Identify which cell holds the provided text, then report its (X, Y) central coordinate. 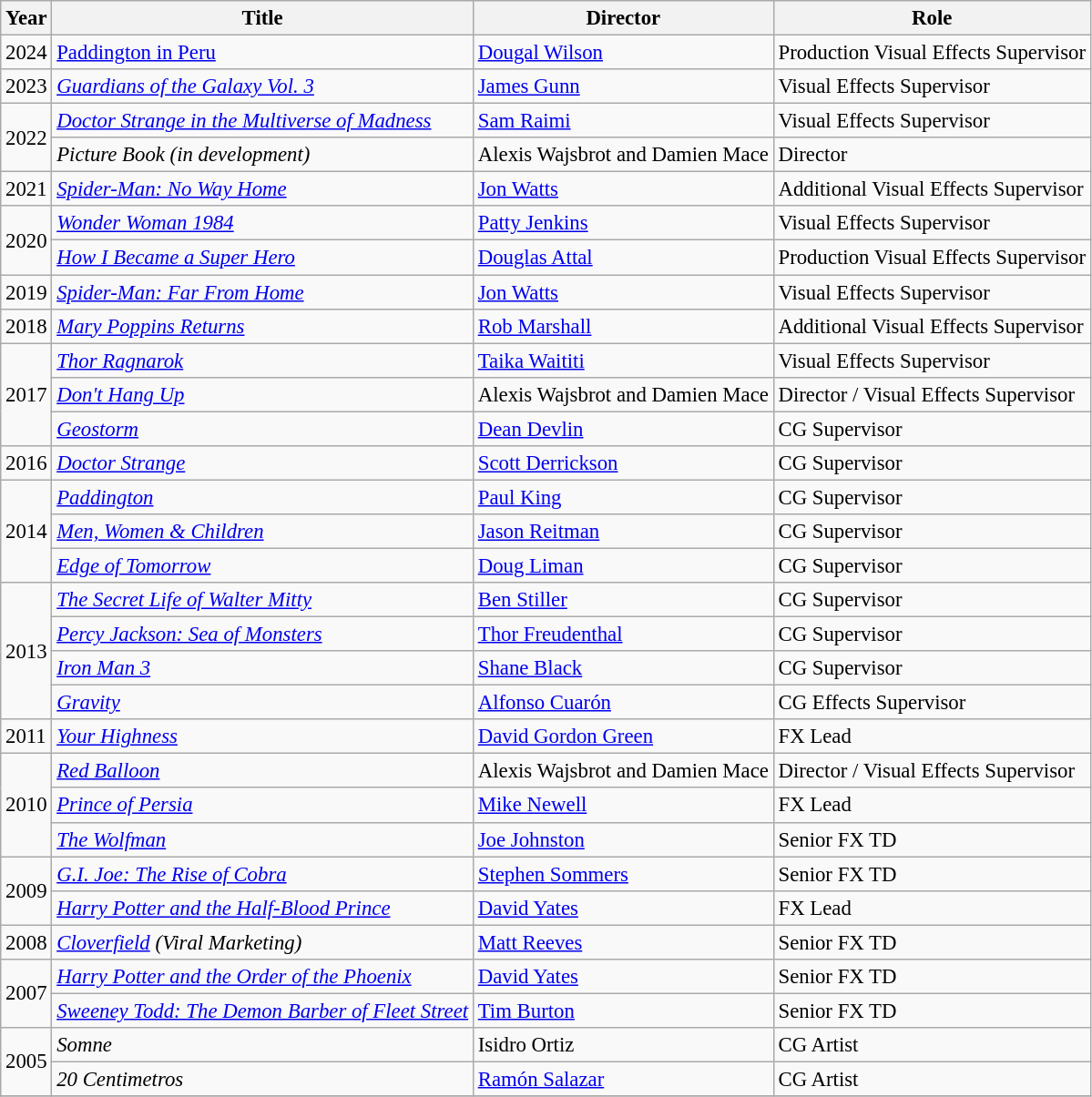
Your Highness (262, 736)
2022 (26, 138)
Prince of Persia (262, 806)
Mary Poppins Returns (262, 326)
Doctor Strange (262, 463)
2008 (26, 942)
Men, Women & Children (262, 532)
2016 (26, 463)
Rob Marshall (623, 326)
Jason Reitman (623, 532)
Thor Ragnarok (262, 361)
Paddington (262, 497)
2011 (26, 736)
Dougal Wilson (623, 53)
Matt Reeves (623, 942)
2007 (26, 994)
Douglas Attal (623, 258)
The Wolfman (262, 839)
James Gunn (623, 86)
Wonder Woman 1984 (262, 223)
Scott Derrickson (623, 463)
Spider-Man: No Way Home (262, 189)
Patty Jenkins (623, 223)
Title (262, 18)
G.I. Joe: The Rise of Cobra (262, 874)
2013 (26, 651)
Harry Potter and the Half-Blood Prince (262, 908)
Edge of Tomorrow (262, 565)
Somne (262, 1045)
Percy Jackson: Sea of Monsters (262, 635)
Taika Waititi (623, 361)
Spider-Man: Far From Home (262, 292)
20 Centimetros (262, 1079)
2014 (26, 532)
Cloverfield (Viral Marketing) (262, 942)
Sam Raimi (623, 121)
Isidro Ortiz (623, 1045)
2021 (26, 189)
Shane Black (623, 668)
2005 (26, 1061)
Doug Liman (623, 565)
David Gordon Green (623, 736)
2018 (26, 326)
Gravity (262, 703)
Thor Freudenthal (623, 635)
Alfonso Cuarón (623, 703)
Role (932, 18)
Ben Stiller (623, 600)
Paddington in Peru (262, 53)
2009 (26, 890)
Doctor Strange in the Multiverse of Madness (262, 121)
Sweeney Todd: The Demon Barber of Fleet Street (262, 1011)
Don't Hang Up (262, 394)
Guardians of the Galaxy Vol. 3 (262, 86)
2024 (26, 53)
2019 (26, 292)
Stephen Sommers (623, 874)
Tim Burton (623, 1011)
Year (26, 18)
CG Effects Supervisor (932, 703)
Geostorm (262, 429)
Picture Book (in development) (262, 155)
Joe Johnston (623, 839)
Red Balloon (262, 771)
Harry Potter and the Order of the Phoenix (262, 977)
2020 (26, 240)
2010 (26, 805)
Mike Newell (623, 806)
Dean Devlin (623, 429)
The Secret Life of Walter Mitty (262, 600)
Ramón Salazar (623, 1079)
2017 (26, 395)
2023 (26, 86)
How I Became a Super Hero (262, 258)
Paul King (623, 497)
Iron Man 3 (262, 668)
